Determine the [X, Y] coordinate at the center of the cell enclosing the given text.  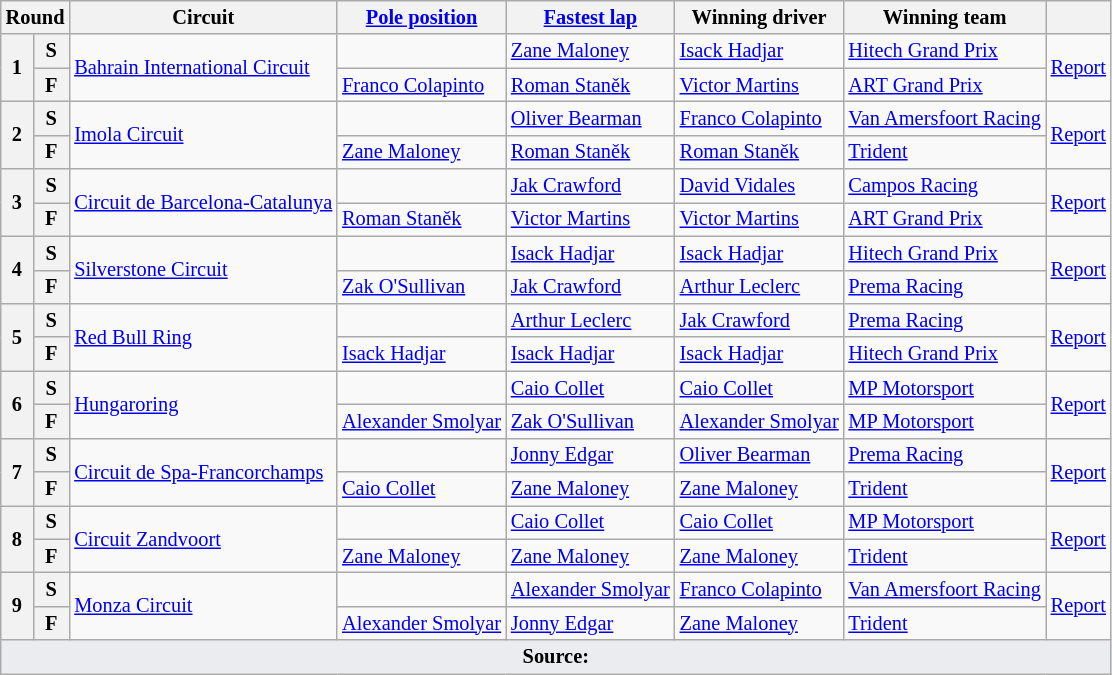
Hungaroring [203, 404]
6 [17, 404]
Red Bull Ring [203, 336]
9 [17, 606]
Monza Circuit [203, 606]
Silverstone Circuit [203, 270]
8 [17, 538]
Winning driver [760, 17]
2 [17, 134]
Circuit Zandvoort [203, 538]
Round [36, 17]
Circuit [203, 17]
Circuit de Barcelona-Catalunya [203, 202]
Pole position [422, 17]
7 [17, 472]
5 [17, 336]
4 [17, 270]
Campos Racing [945, 186]
David Vidales [760, 186]
3 [17, 202]
Imola Circuit [203, 134]
Winning team [945, 17]
Circuit de Spa-Francorchamps [203, 472]
Bahrain International Circuit [203, 68]
1 [17, 68]
Source: [556, 657]
Fastest lap [590, 17]
